Determine the (X, Y) coordinate at the center of the cell enclosing the given text.  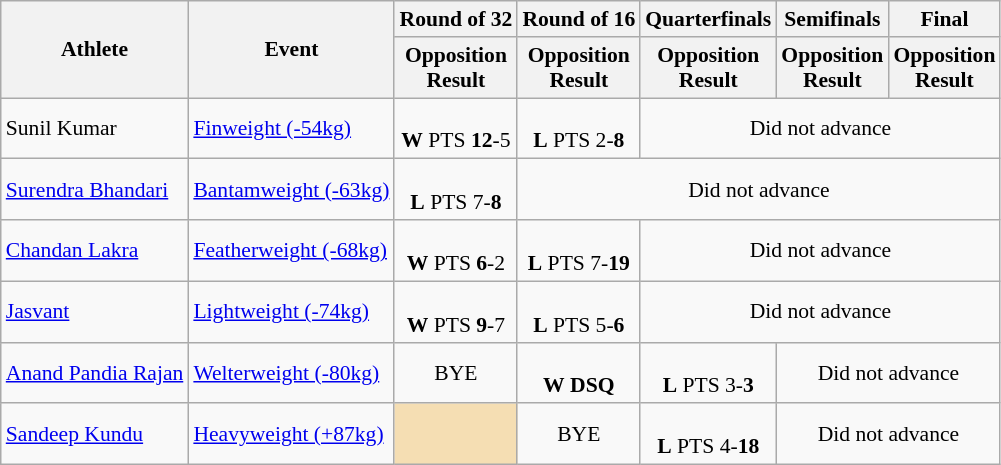
L PTS 3-3 (708, 372)
Athlete (95, 50)
Anand Pandia Rajan (95, 372)
Heavyweight (+87kg) (291, 434)
L PTS 2-8 (578, 128)
Jasvant (95, 312)
Chandan Lakra (95, 250)
L PTS 4-18 (708, 434)
Event (291, 50)
W DSQ (578, 372)
Sandeep Kundu (95, 434)
L PTS 7-8 (456, 190)
Semifinals (832, 19)
Lightweight (-74kg) (291, 312)
Round of 16 (578, 19)
Surendra Bhandari (95, 190)
L PTS 7-19 (578, 250)
Finweight (-54kg) (291, 128)
Final (944, 19)
Quarterfinals (708, 19)
Bantamweight (-63kg) (291, 190)
Featherweight (-68kg) (291, 250)
Round of 32 (456, 19)
L PTS 5-6 (578, 312)
Welterweight (-80kg) (291, 372)
W PTS 6-2 (456, 250)
W PTS 9-7 (456, 312)
W PTS 12-5 (456, 128)
Sunil Kumar (95, 128)
